Return the [x, y] coordinate for the center point of the cell that contains the specified text.  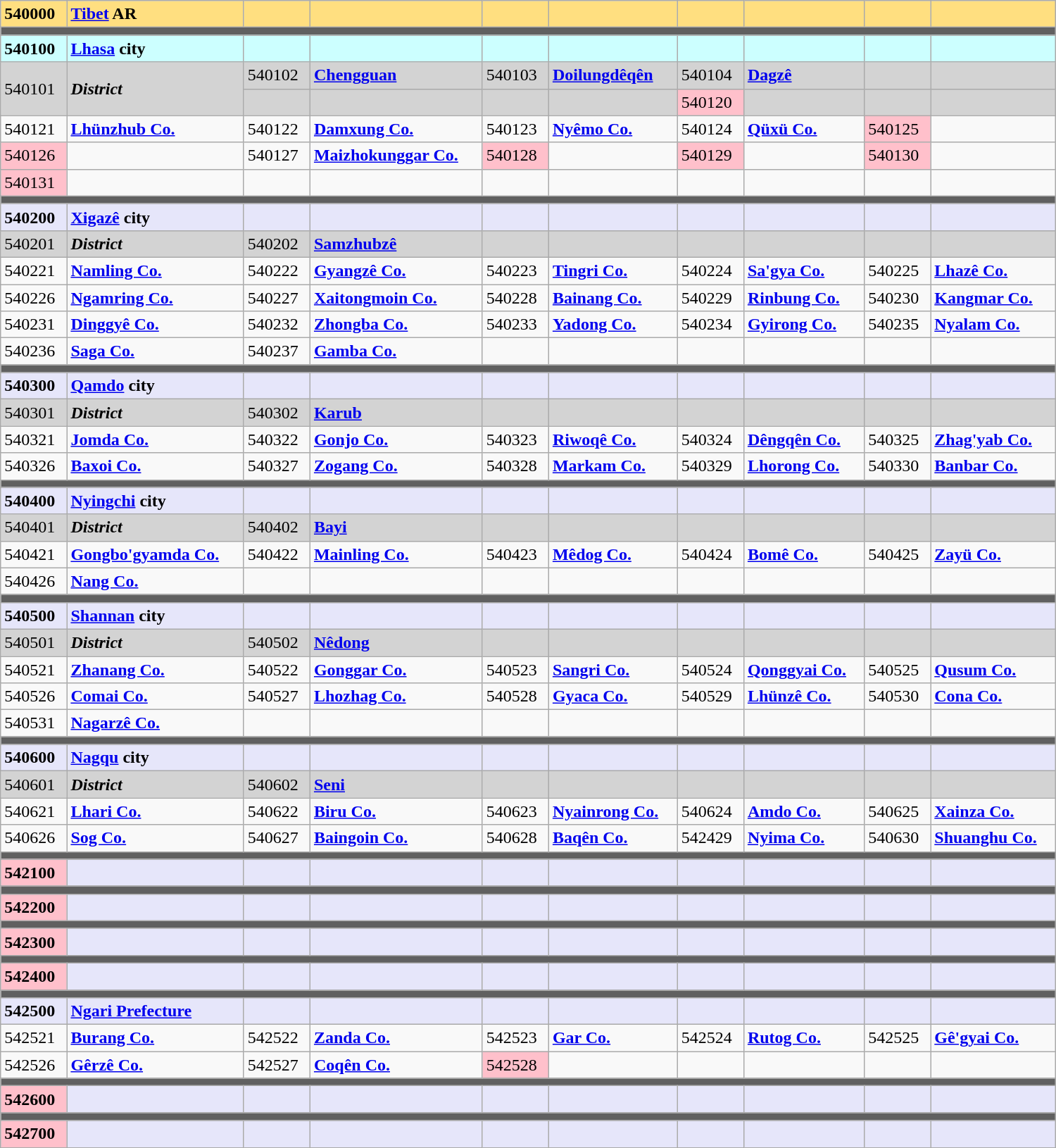
540124 [710, 129]
540232 [277, 325]
542521 [34, 1038]
540531 [34, 723]
540423 [515, 554]
542300 [34, 942]
Sangri Co. [612, 670]
542523 [515, 1038]
540301 [34, 413]
Gê'gyai Co. [993, 1038]
Karub [396, 413]
540525 [898, 670]
Rinbung Co. [804, 298]
540528 [515, 697]
540421 [34, 554]
540326 [34, 466]
540524 [710, 670]
540623 [515, 811]
Lhorong Co. [804, 466]
Nyêmo Co. [612, 129]
540102 [277, 75]
Bomê Co. [804, 554]
Dêngqên Co. [804, 439]
Coqên Co. [396, 1065]
542527 [277, 1065]
Maizhokunggar Co. [396, 156]
Bayi [396, 528]
542600 [34, 1099]
540529 [710, 697]
Kangmar Co. [993, 298]
540624 [710, 811]
Nêdong [396, 642]
540327 [277, 466]
Gyaca Co. [612, 697]
Shannan city [155, 616]
Qusum Co. [993, 670]
Gongbo'gyamda Co. [155, 554]
542524 [710, 1038]
540602 [277, 785]
Xaitongmoin Co. [396, 298]
Gamba Co. [396, 351]
Zanda Co. [396, 1038]
Zogang Co. [396, 466]
Nagarzê Co. [155, 723]
540233 [515, 325]
Baqên Co. [612, 838]
540302 [277, 413]
540600 [34, 758]
Lhünzhub Co. [155, 129]
540236 [34, 351]
540401 [34, 528]
Xigazê city [155, 217]
Baingoin Co. [396, 838]
542400 [34, 976]
540000 [34, 14]
540235 [898, 325]
540228 [515, 298]
Lhünzê Co. [804, 697]
540300 [34, 386]
542200 [34, 907]
Gonjo Co. [396, 439]
Banbar Co. [993, 466]
Nyainrong Co. [612, 811]
Mêdog Co. [612, 554]
540628 [515, 838]
Amdo Co. [804, 811]
540201 [34, 244]
Mainling Co. [396, 554]
Gonggar Co. [396, 670]
542429 [710, 838]
Lhazê Co. [993, 270]
Qonggyai Co. [804, 670]
Lhozhag Co. [396, 697]
540202 [277, 244]
540400 [34, 501]
540322 [277, 439]
540422 [277, 554]
540526 [34, 697]
Zayü Co. [993, 554]
Nagqu city [155, 758]
540527 [277, 697]
Zhag'yab Co. [993, 439]
540234 [710, 325]
540125 [898, 129]
540103 [515, 75]
Nyima Co. [804, 838]
Rutog Co. [804, 1038]
540330 [898, 466]
Yadong Co. [612, 325]
540530 [898, 697]
540223 [515, 270]
Nyingchi city [155, 501]
Zhongba Co. [396, 325]
540229 [710, 298]
Shuanghu Co. [993, 838]
Chengguan [396, 75]
542100 [34, 873]
540323 [515, 439]
540101 [34, 89]
540104 [710, 75]
542500 [34, 1011]
Qüxü Co. [804, 129]
540222 [277, 270]
Dinggyê Co. [155, 325]
540131 [34, 182]
Markam Co. [612, 466]
Nang Co. [155, 581]
Tingri Co. [612, 270]
540328 [515, 466]
540122 [277, 129]
540324 [710, 439]
Gyangzê Co. [396, 270]
Burang Co. [155, 1038]
Lhasa city [155, 49]
540500 [34, 616]
540621 [34, 811]
540225 [898, 270]
Gêrzê Co. [155, 1065]
540127 [277, 156]
540227 [277, 298]
542700 [34, 1134]
Namling Co. [155, 270]
540625 [898, 811]
Saga Co. [155, 351]
540426 [34, 581]
Doilungdêqên [612, 75]
540630 [898, 838]
540329 [710, 466]
540224 [710, 270]
540626 [34, 838]
540121 [34, 129]
540237 [277, 351]
540129 [710, 156]
542526 [34, 1065]
540226 [34, 298]
540120 [710, 102]
542522 [277, 1038]
Qamdo city [155, 386]
Damxung Co. [396, 129]
Tibet AR [155, 14]
540200 [34, 217]
540425 [898, 554]
Ngari Prefecture [155, 1011]
Gyirong Co. [804, 325]
Cona Co. [993, 697]
Comai Co. [155, 697]
Seni [396, 785]
540521 [34, 670]
Samzhubzê [396, 244]
540424 [710, 554]
Biru Co. [396, 811]
540325 [898, 439]
Bainang Co. [612, 298]
540601 [34, 785]
540501 [34, 642]
540622 [277, 811]
Sog Co. [155, 838]
Xainza Co. [993, 811]
540128 [515, 156]
540231 [34, 325]
540123 [515, 129]
542525 [898, 1038]
540126 [34, 156]
Baxoi Co. [155, 466]
Riwoqê Co. [612, 439]
540523 [515, 670]
540100 [34, 49]
Zhanang Co. [155, 670]
542528 [515, 1065]
Sa'gya Co. [804, 270]
Lhari Co. [155, 811]
540502 [277, 642]
540321 [34, 439]
Gar Co. [612, 1038]
Ngamring Co. [155, 298]
Jomda Co. [155, 439]
540402 [277, 528]
540627 [277, 838]
540230 [898, 298]
540130 [898, 156]
Nyalam Co. [993, 325]
Dagzê [804, 75]
540522 [277, 670]
540221 [34, 270]
